Provide the [x, y] coordinate of the cell's center where the given text is located.  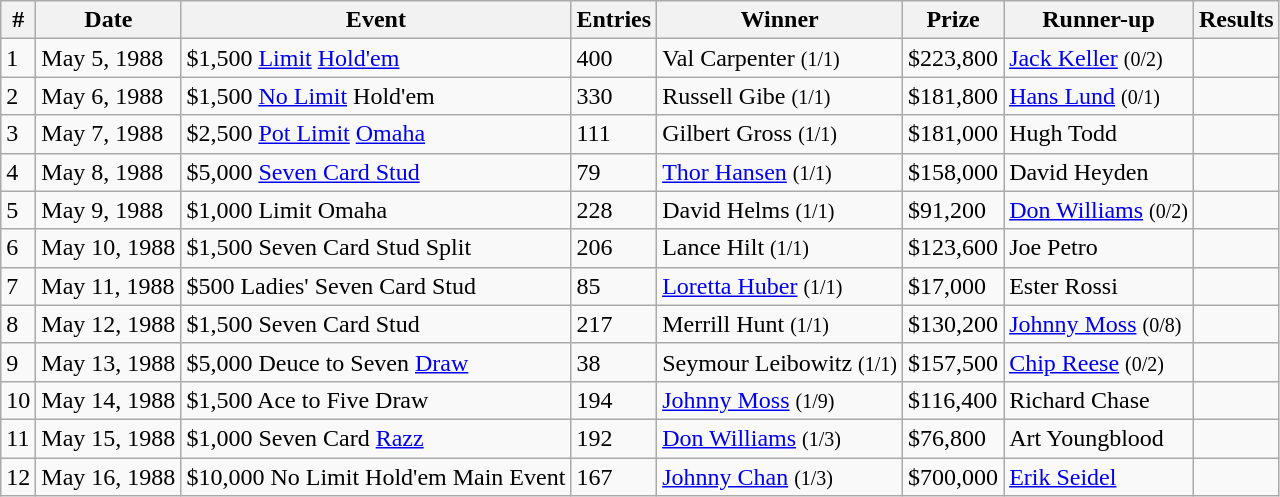
5 [18, 210]
111 [614, 134]
12 [18, 477]
9 [18, 362]
$1,000 Seven Card Razz [376, 438]
# [18, 20]
May 8, 1988 [108, 172]
Russell Gibe (1/1) [780, 96]
$1,000 Limit Omaha [376, 210]
2 [18, 96]
David Helms (1/1) [780, 210]
11 [18, 438]
Runner-up [1099, 20]
Merrill Hunt (1/1) [780, 324]
$1,500 No Limit Hold'em [376, 96]
6 [18, 248]
May 10, 1988 [108, 248]
Johnny Moss (0/8) [1099, 324]
May 15, 1988 [108, 438]
4 [18, 172]
Gilbert Gross (1/1) [780, 134]
Johnny Chan (1/3) [780, 477]
Art Youngblood [1099, 438]
192 [614, 438]
Chip Reese (0/2) [1099, 362]
May 5, 1988 [108, 58]
1 [18, 58]
May 6, 1988 [108, 96]
$700,000 [954, 477]
85 [614, 286]
217 [614, 324]
May 16, 1988 [108, 477]
$1,500 Ace to Five Draw [376, 400]
Winner [780, 20]
$158,000 [954, 172]
3 [18, 134]
May 9, 1988 [108, 210]
$1,500 Limit Hold'em [376, 58]
79 [614, 172]
Prize [954, 20]
Johnny Moss (1/9) [780, 400]
Thor Hansen (1/1) [780, 172]
8 [18, 324]
Richard Chase [1099, 400]
38 [614, 362]
$130,200 [954, 324]
Hugh Todd [1099, 134]
400 [614, 58]
Ester Rossi [1099, 286]
Don Williams (1/3) [780, 438]
Seymour Leibowitz (1/1) [780, 362]
$91,200 [954, 210]
$1,500 Seven Card Stud Split [376, 248]
Entries [614, 20]
$10,000 No Limit Hold'em Main Event [376, 477]
$157,500 [954, 362]
$1,500 Seven Card Stud [376, 324]
Erik Seidel [1099, 477]
Jack Keller (0/2) [1099, 58]
$116,400 [954, 400]
330 [614, 96]
May 12, 1988 [108, 324]
228 [614, 210]
$5,000 Deuce to Seven Draw [376, 362]
Lance Hilt (1/1) [780, 248]
$500 Ladies' Seven Card Stud [376, 286]
Val Carpenter (1/1) [780, 58]
May 14, 1988 [108, 400]
10 [18, 400]
Event [376, 20]
Loretta Huber (1/1) [780, 286]
$123,600 [954, 248]
Don Williams (0/2) [1099, 210]
Hans Lund (0/1) [1099, 96]
Joe Petro [1099, 248]
David Heyden [1099, 172]
$2,500 Pot Limit Omaha [376, 134]
$181,800 [954, 96]
$17,000 [954, 286]
Results [1236, 20]
May 7, 1988 [108, 134]
May 11, 1988 [108, 286]
$181,000 [954, 134]
206 [614, 248]
194 [614, 400]
Date [108, 20]
$5,000 Seven Card Stud [376, 172]
167 [614, 477]
May 13, 1988 [108, 362]
$223,800 [954, 58]
$76,800 [954, 438]
7 [18, 286]
